Find where the given text appears and provide that cell's center as (X, Y) coordinate. 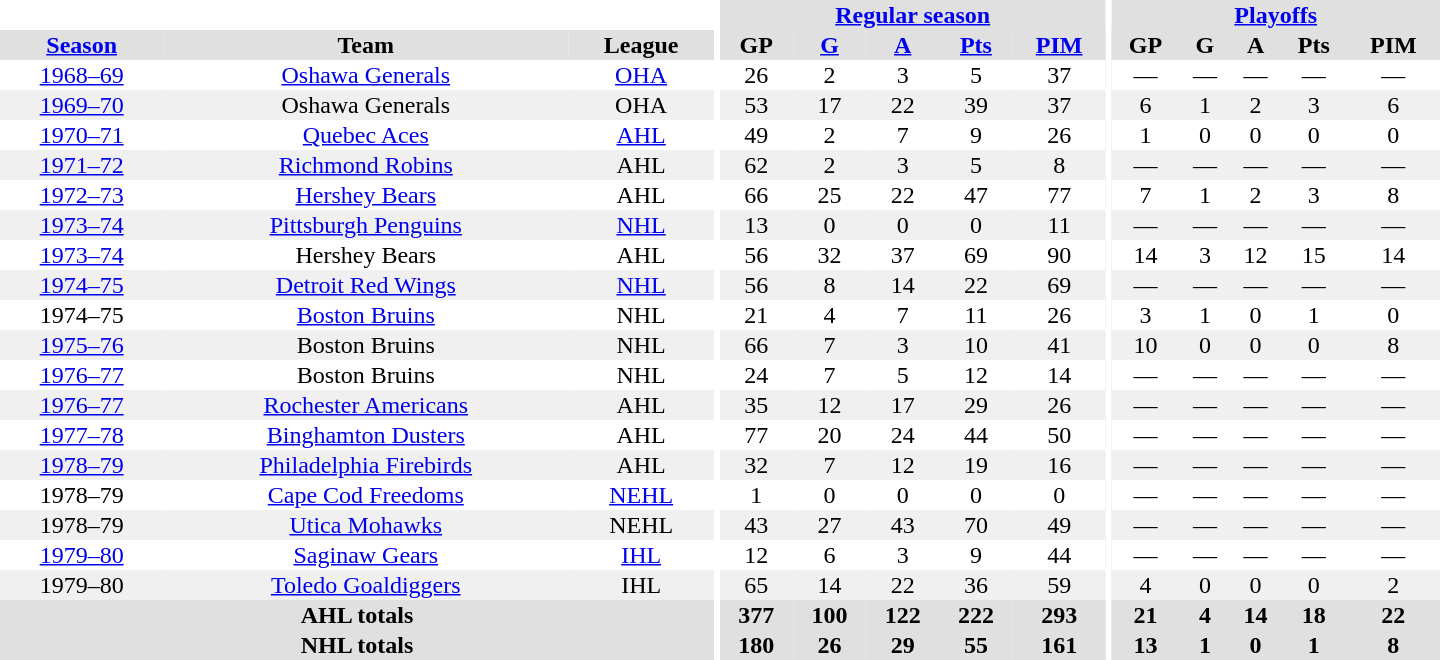
100 (830, 615)
15 (1314, 255)
1971–72 (82, 165)
53 (756, 105)
70 (976, 525)
1968–69 (82, 75)
55 (976, 645)
Detroit Red Wings (366, 285)
1970–71 (82, 135)
36 (976, 585)
1972–73 (82, 195)
1975–76 (82, 345)
19 (976, 465)
Saginaw Gears (366, 555)
1969–70 (82, 105)
122 (902, 615)
Quebec Aces (366, 135)
90 (1060, 255)
Richmond Robins (366, 165)
NHL totals (357, 645)
62 (756, 165)
222 (976, 615)
Utica Mohawks (366, 525)
47 (976, 195)
AHL totals (357, 615)
41 (1060, 345)
Binghamton Dusters (366, 435)
18 (1314, 615)
161 (1060, 645)
16 (1060, 465)
25 (830, 195)
Philadelphia Firebirds (366, 465)
Pittsburgh Penguins (366, 225)
50 (1060, 435)
Team (366, 45)
Cape Cod Freedoms (366, 495)
1977–78 (82, 435)
59 (1060, 585)
Playoffs (1276, 15)
377 (756, 615)
Season (82, 45)
293 (1060, 615)
20 (830, 435)
Toledo Goaldiggers (366, 585)
65 (756, 585)
27 (830, 525)
39 (976, 105)
35 (756, 405)
Rochester Americans (366, 405)
180 (756, 645)
Regular season (913, 15)
League (641, 45)
